Output the [X, Y] coordinate of the center of the cell containing the given text.  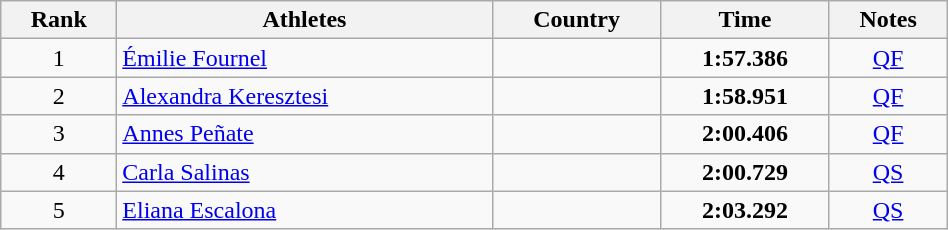
Time [745, 20]
1:58.951 [745, 96]
Émilie Fournel [304, 58]
1:57.386 [745, 58]
2:00.406 [745, 134]
Athletes [304, 20]
2:03.292 [745, 210]
Alexandra Keresztesi [304, 96]
5 [59, 210]
3 [59, 134]
2 [59, 96]
Eliana Escalona [304, 210]
2:00.729 [745, 172]
1 [59, 58]
Carla Salinas [304, 172]
Annes Peñate [304, 134]
Country [576, 20]
Rank [59, 20]
Notes [888, 20]
4 [59, 172]
